Return [X, Y] of the center of cell containing provided text 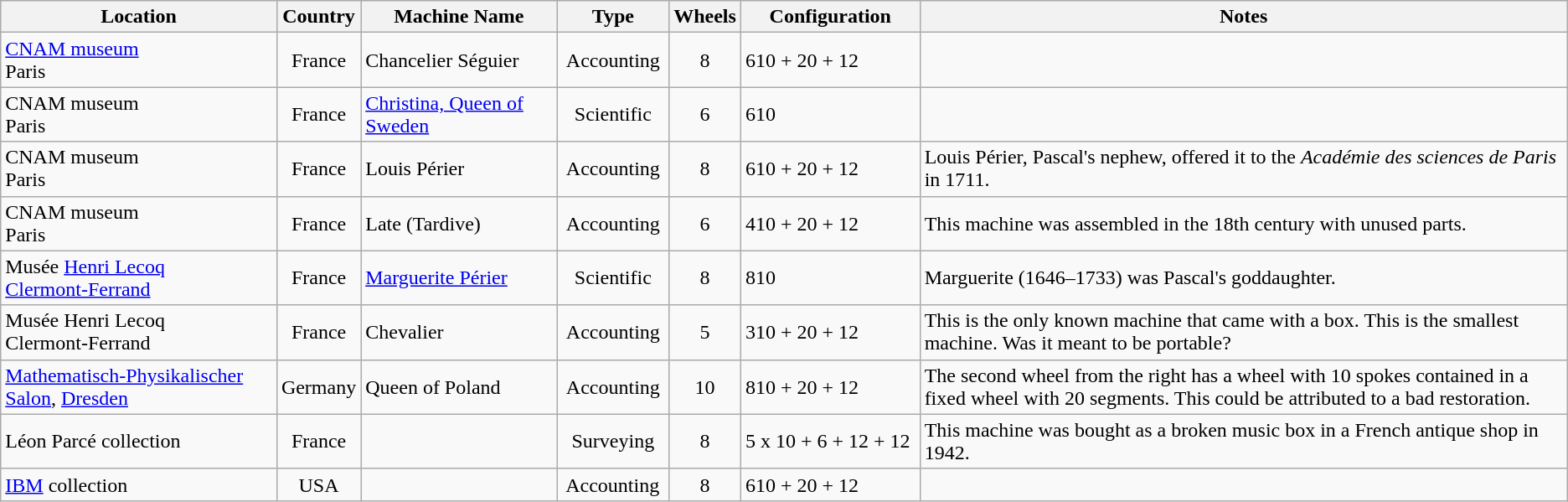
USA [318, 484]
Léon Parcé collection [139, 441]
This is the only known machine that came with a box. This is the smallest machine. Was it meant to be portable? [1243, 332]
Marguerite Périer [459, 278]
Christina, Queen of Sweden [459, 114]
Louis Périer [459, 169]
This machine was bought as a broken music box in a French antique shop in 1942. [1243, 441]
Louis Périer, Pascal's nephew, offered it to the Académie des sciences de Paris in 1711. [1243, 169]
Location [139, 17]
Chevalier [459, 332]
Type [613, 17]
Marguerite (1646–1733) was Pascal's goddaughter. [1243, 278]
Machine Name [459, 17]
Country [318, 17]
Queen of Poland [459, 387]
Surveying [613, 441]
410 + 20 + 12 [830, 223]
Chancelier Séguier [459, 60]
This machine was assembled in the 18th century with unused parts. [1243, 223]
5 [705, 332]
810 + 20 + 12 [830, 387]
310 + 20 + 12 [830, 332]
810 [830, 278]
IBM collection [139, 484]
Wheels [705, 17]
5 x 10 + 6 + 12 + 12 [830, 441]
Germany [318, 387]
Late (Tardive) [459, 223]
Configuration [830, 17]
Notes [1243, 17]
610 [830, 114]
Mathematisch-Physikalischer Salon, Dresden [139, 387]
10 [705, 387]
